Search for the cell housing the specified text and yield its [x, y] center coordinate. 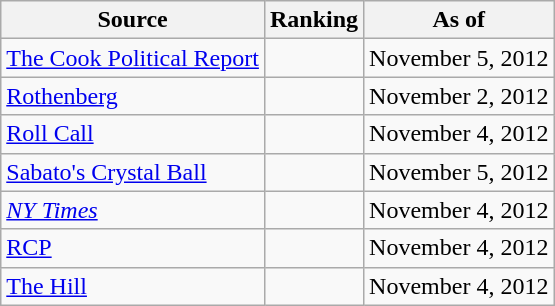
Sabato's Crystal Ball [133, 172]
As of [459, 20]
Roll Call [133, 134]
Ranking [314, 20]
Rothenberg [133, 96]
November 2, 2012 [459, 96]
NY Times [133, 210]
The Hill [133, 286]
RCP [133, 248]
Source [133, 20]
The Cook Political Report [133, 58]
